Return (X, Y) of the center of cell containing provided text 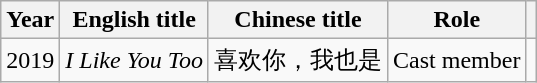
2019 (30, 60)
Cast member (457, 60)
Chinese title (298, 20)
Year (30, 20)
English title (134, 20)
I Like You Too (134, 60)
Role (457, 20)
喜欢你，我也是 (298, 60)
